For the text-containing cell, return its midpoint in (x, y) coordinate format. 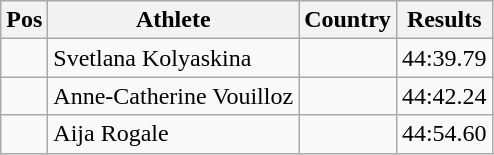
Svetlana Kolyaskina (174, 58)
44:54.60 (444, 134)
44:39.79 (444, 58)
Results (444, 20)
Country (348, 20)
Athlete (174, 20)
Anne-Catherine Vouilloz (174, 96)
44:42.24 (444, 96)
Aija Rogale (174, 134)
Pos (24, 20)
